Find where the given text appears and provide that cell's center as [x, y] coordinate. 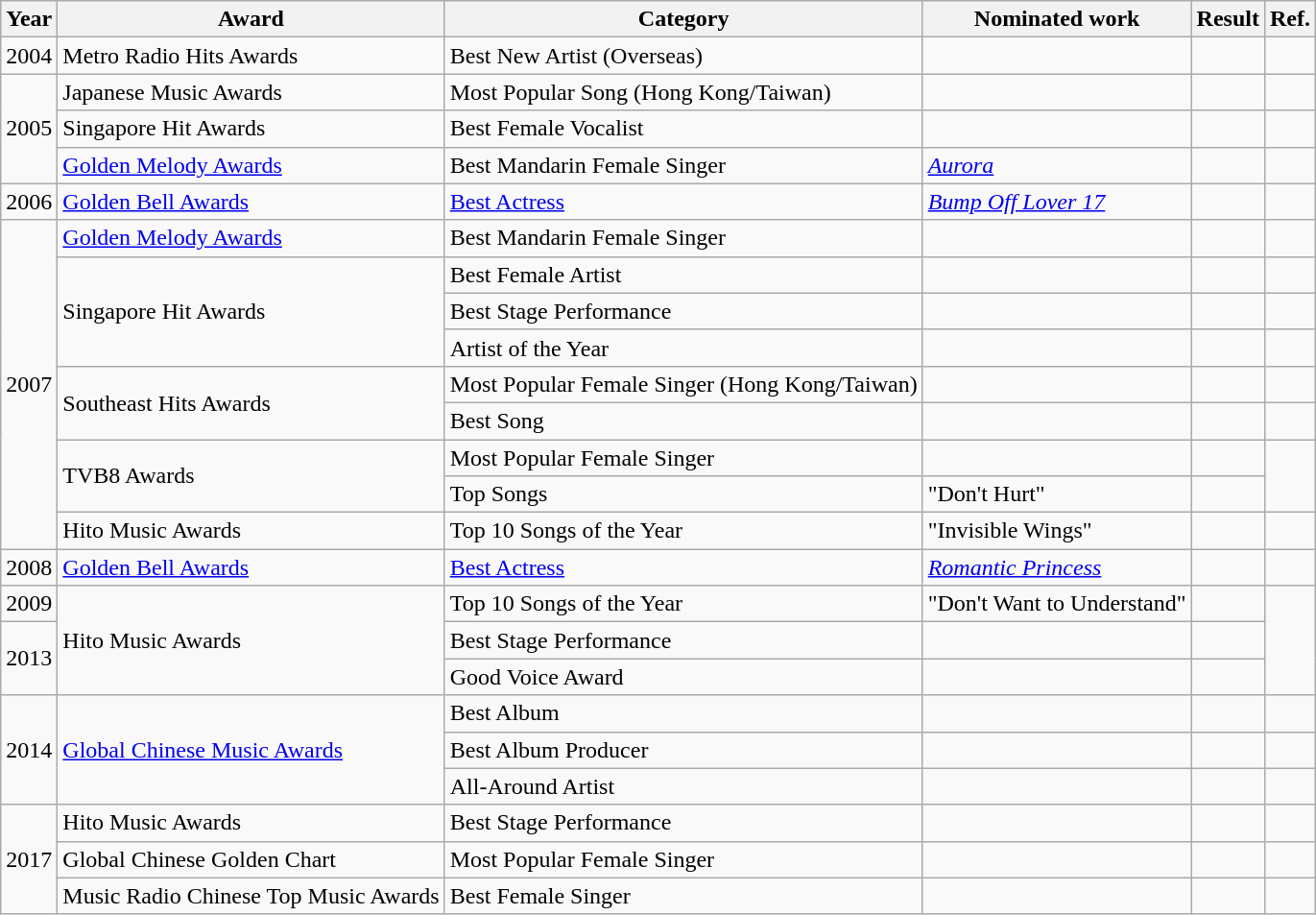
Ref. [1290, 19]
Most Popular Female Singer (Hong Kong/Taiwan) [683, 384]
2007 [29, 384]
TVB8 Awards [251, 476]
Global Chinese Music Awards [251, 750]
Top Songs [683, 494]
Japanese Music Awards [251, 92]
Result [1228, 19]
"Don't Want to Understand" [1057, 604]
2004 [29, 56]
"Invisible Wings" [1057, 531]
Most Popular Song (Hong Kong/Taiwan) [683, 92]
2014 [29, 750]
Bump Off Lover 17 [1057, 202]
Category [683, 19]
Romantic Princess [1057, 567]
Best Female Artist [683, 275]
2017 [29, 859]
"Don't Hurt" [1057, 494]
Good Voice Award [683, 677]
Music Radio Chinese Top Music Awards [251, 896]
2009 [29, 604]
Artist of the Year [683, 348]
Metro Radio Hits Awards [251, 56]
Nominated work [1057, 19]
Award [251, 19]
Southeast Hits Awards [251, 402]
2005 [29, 129]
Aurora [1057, 165]
Global Chinese Golden Chart [251, 859]
Best Female Vocalist [683, 129]
Best New Artist (Overseas) [683, 56]
Best Female Singer [683, 896]
2013 [29, 659]
2008 [29, 567]
2006 [29, 202]
Best Song [683, 421]
Year [29, 19]
Best Album Producer [683, 750]
All-Around Artist [683, 786]
Best Album [683, 713]
